Pinpoint the cell where the given text exists, returning its (X, Y) midpoint coordinate. 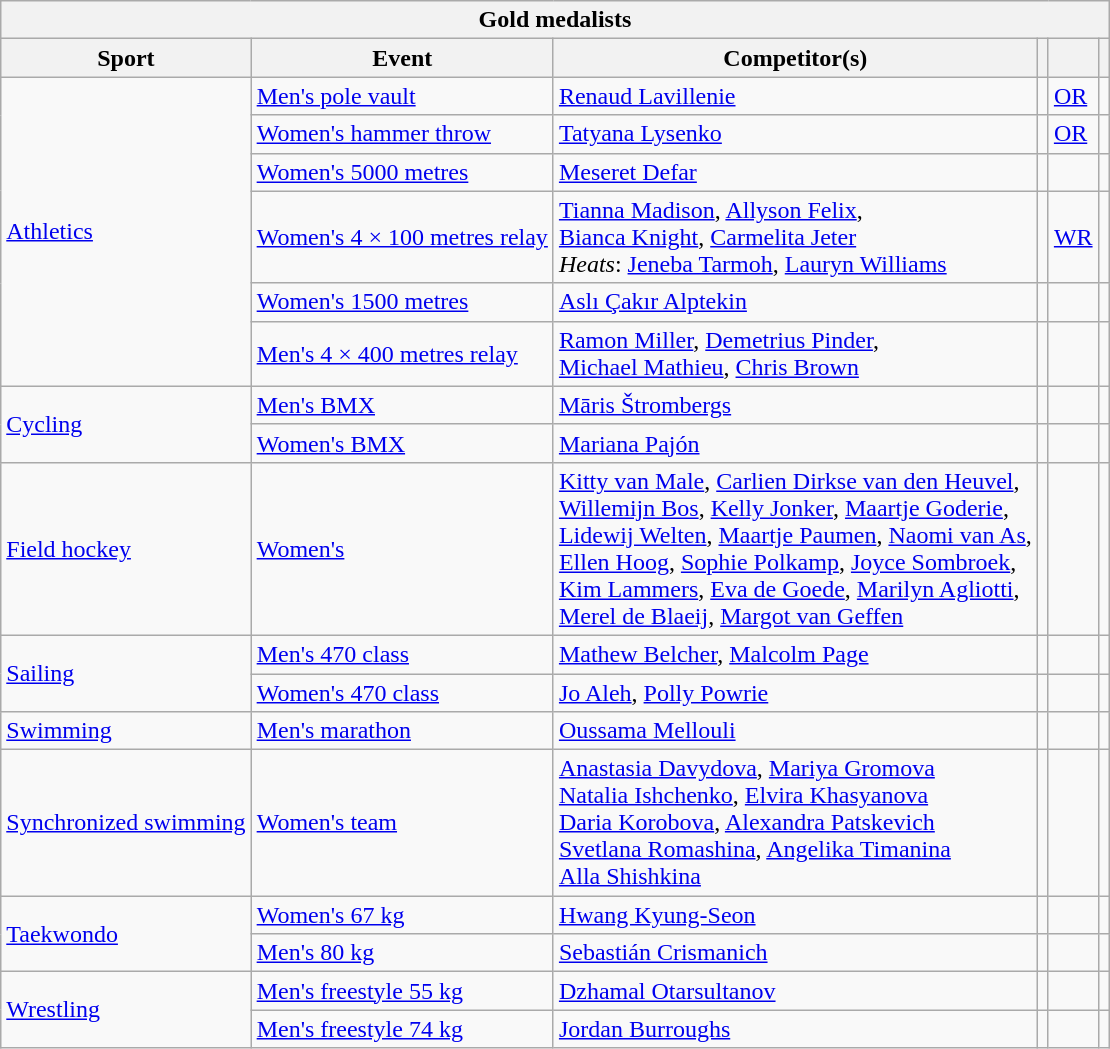
Women's hammer throw (402, 134)
Swimming (126, 731)
Ramon Miller, Demetrius Pinder, Michael Mathieu, Chris Brown (795, 354)
WR (1073, 237)
Event (402, 58)
Women's (402, 548)
Taekwondo (126, 934)
Aslı Çakır Alptekin (795, 302)
Renaud Lavillenie (795, 96)
Dzhamal Otarsultanov (795, 991)
Men's freestyle 55 kg (402, 991)
Athletics (126, 232)
Wrestling (126, 1010)
Meseret Defar (795, 172)
Mariana Pajón (795, 443)
Tatyana Lysenko (795, 134)
Field hockey (126, 548)
Men's 470 class (402, 654)
Men's marathon (402, 731)
Cycling (126, 424)
Gold medalists (555, 20)
Women's 5000 metres (402, 172)
Oussama Mellouli (795, 731)
Sailing (126, 673)
Men's 4 × 400 metres relay (402, 354)
Māris Štrombergs (795, 405)
Hwang Kyung-Seon (795, 915)
Men's pole vault (402, 96)
Men's 80 kg (402, 953)
Women's 4 × 100 metres relay (402, 237)
Men's BMX (402, 405)
Sport (126, 58)
Men's freestyle 74 kg (402, 1029)
Women's 67 kg (402, 915)
Competitor(s) (795, 58)
Women's 1500 metres (402, 302)
Women's BMX (402, 443)
Women's 470 class (402, 693)
Jordan Burroughs (795, 1029)
Sebastián Crismanich (795, 953)
Synchronized swimming (126, 823)
Jo Aleh, Polly Powrie (795, 693)
Mathew Belcher, Malcolm Page (795, 654)
Tianna Madison, Allyson Felix,Bianca Knight, Carmelita JeterHeats: Jeneba Tarmoh, Lauryn Williams (795, 237)
Women's team (402, 823)
